Locate the cell with the specified text and output its (x, y) center coordinate. 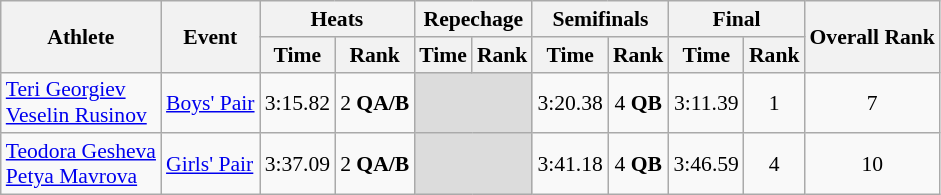
7 (872, 102)
3:37.09 (298, 164)
Final (736, 19)
Event (210, 36)
3:15.82 (298, 102)
Semifinals (600, 19)
Teri GeorgievVeselin Rusinov (81, 102)
3:11.39 (706, 102)
Teodora GeshevaPetya Mavrova (81, 164)
3:20.38 (570, 102)
10 (872, 164)
Athlete (81, 36)
4 (774, 164)
Boys' Pair (210, 102)
3:46.59 (706, 164)
1 (774, 102)
Heats (338, 19)
Repechage (473, 19)
Girls' Pair (210, 164)
Overall Rank (872, 36)
3:41.18 (570, 164)
